Locate the cell with the specified text and output its (X, Y) center coordinate. 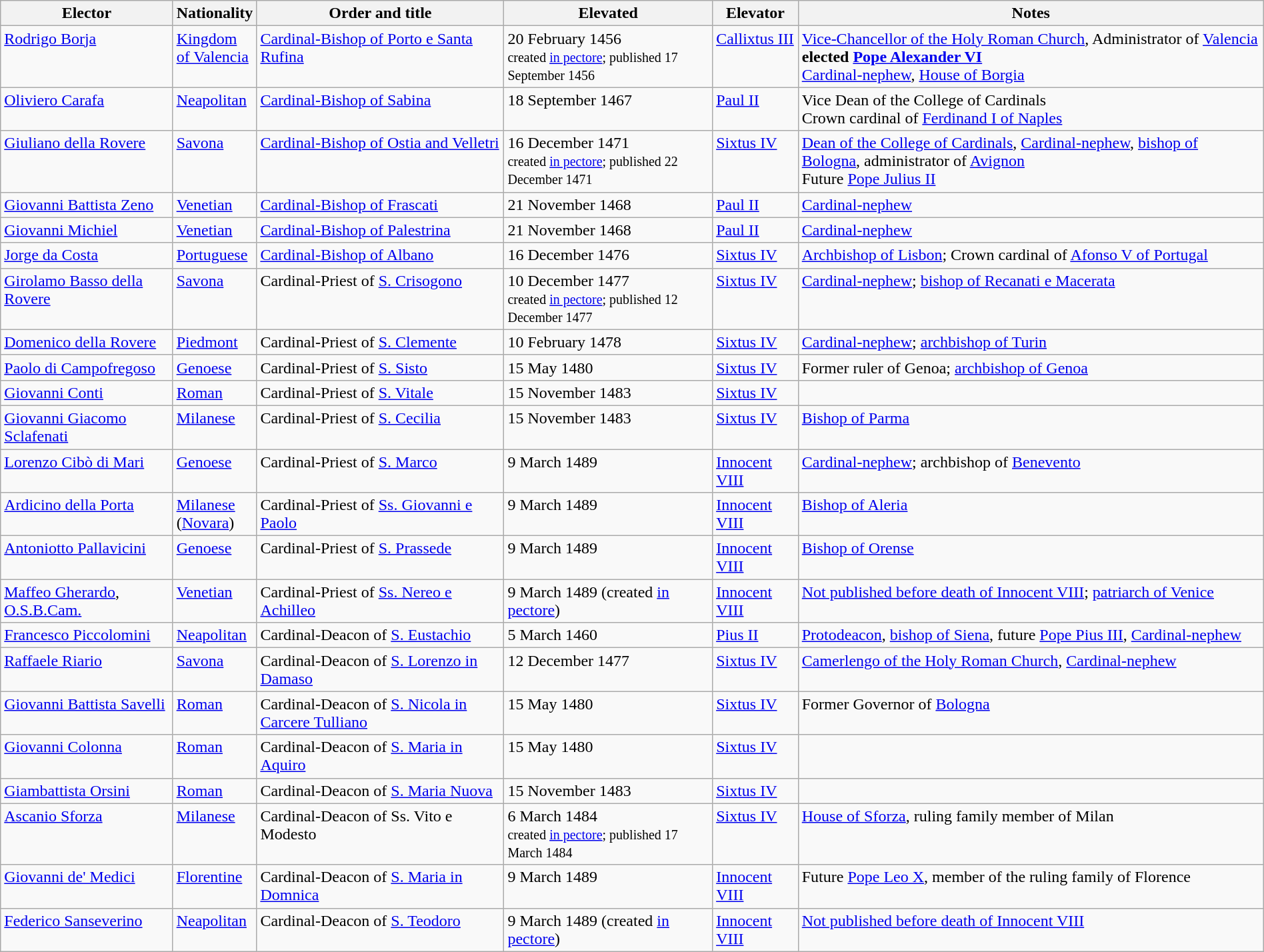
Cardinal-Priest of S. Clemente (380, 342)
Giovanni Giacomo Sclafenati (87, 427)
Ardicino della Porta (87, 515)
Cardinal-Priest of S. Prassede (380, 557)
Notes (1031, 13)
Cardinal-Deacon of S. Eustachio (380, 635)
Not published before death of Innocent VIII (1031, 929)
Giovanni Conti (87, 393)
Bishop of Parma (1031, 427)
Dean of the College of Cardinals, Cardinal-nephew, bishop of Bologna, administrator of AvignonFuture Pope Julius II (1031, 161)
Lorenzo Cibò di Mari (87, 471)
Cardinal-Deacon of S. Maria in Aquiro (380, 756)
House of Sforza, ruling family member of Milan (1031, 834)
Portuguese (215, 255)
Cardinal-Bishop of Sabina (380, 109)
Kingdom of Valencia (215, 57)
Giovanni de' Medici (87, 887)
Rodrigo Borja (87, 57)
Vice-Chancellor of the Holy Roman Church, Administrator of Valenciaelected Pope Alexander VICardinal-nephew, House of Borgia (1031, 57)
18 September 1467 (608, 109)
Domenico della Rovere (87, 342)
Raffaele Riario (87, 669)
Ascanio Sforza (87, 834)
Federico Sanseverino (87, 929)
Girolamo Basso della Rovere (87, 299)
Jorge da Costa (87, 255)
Francesco Piccolomini (87, 635)
Nationality (215, 13)
Cardinal-Priest of S. Vitale (380, 393)
Florentine (215, 887)
Giovanni Colonna (87, 756)
Order and title (380, 13)
Cardinal-Deacon of S. Lorenzo in Damaso (380, 669)
Cardinal-Deacon of Ss. Vito e Modesto (380, 834)
Future Pope Leo X, member of the ruling family of Florence (1031, 887)
Archbishop of Lisbon; Crown cardinal of Afonso V of Portugal (1031, 255)
Callixtus III (756, 57)
Bishop of Aleria (1031, 515)
Cardinal-Priest of Ss. Giovanni e Paolo (380, 515)
Elevated (608, 13)
Former ruler of Genoa; archbishop of Genoa (1031, 367)
Maffeo Gherardo, O.S.B.Cam. (87, 601)
Pius II (756, 635)
Cardinal-nephew; archbishop of Benevento (1031, 471)
Cardinal-Priest of Ss. Nereo e Achilleo (380, 601)
Not published before death of Innocent VIII; patriarch of Venice (1031, 601)
Giovanni Michiel (87, 230)
Giovanni Battista Savelli (87, 713)
Elevator (756, 13)
Cardinal-Bishop of Albano (380, 255)
Bishop of Orense (1031, 557)
Antoniotto Pallavicini (87, 557)
16 December 1471created in pectore; published 22 December 1471 (608, 161)
Paolo di Campofregoso (87, 367)
10 December 1477created in pectore; published 12 December 1477 (608, 299)
10 February 1478 (608, 342)
Cardinal-Bishop of Frascati (380, 205)
Cardinal-Deacon of S. Maria Nuova (380, 791)
Giambattista Orsini (87, 791)
Giovanni Battista Zeno (87, 205)
Piedmont (215, 342)
Giuliano della Rovere (87, 161)
Oliviero Carafa (87, 109)
Milanese (Novara) (215, 515)
Cardinal-Priest of S. Cecilia (380, 427)
Cardinal-Bishop of Palestrina (380, 230)
16 December 1476 (608, 255)
Camerlengo of the Holy Roman Church, Cardinal-nephew (1031, 669)
Cardinal-Priest of S. Sisto (380, 367)
20 February 1456created in pectore; published 17 September 1456 (608, 57)
Cardinal-Priest of S. Marco (380, 471)
12 December 1477 (608, 669)
Elector (87, 13)
Cardinal-nephew; archbishop of Turin (1031, 342)
Cardinal-Deacon of S. Maria in Domnica (380, 887)
Protodeacon, bishop of Siena, future Pope Pius III, Cardinal-nephew (1031, 635)
Cardinal-Priest of S. Crisogono (380, 299)
Cardinal-Bishop of Ostia and Velletri (380, 161)
Cardinal-Deacon of S. Teodoro (380, 929)
5 March 1460 (608, 635)
Vice Dean of the College of CardinalsCrown cardinal of Ferdinand I of Naples (1031, 109)
6 March 1484created in pectore; published 17 March 1484 (608, 834)
Former Governor of Bologna (1031, 713)
Cardinal-Bishop of Porto e Santa Rufina (380, 57)
Cardinal-nephew; bishop of Recanati e Macerata (1031, 299)
Cardinal-Deacon of S. Nicola in Carcere Tulliano (380, 713)
